Locate the cell with the specified text and output its [X, Y] center coordinate. 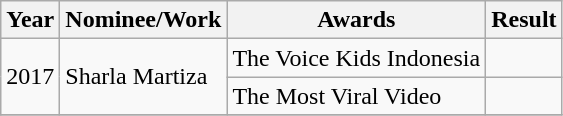
2017 [30, 77]
Nominee/Work [144, 20]
The Voice Kids Indonesia [356, 58]
Result [524, 20]
Sharla Martiza [144, 77]
Year [30, 20]
Awards [356, 20]
The Most Viral Video [356, 96]
